Extract the (x, y) coordinate from the center of the cell holding the provided text.  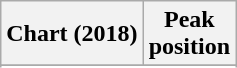
Chart (2018) (72, 34)
Peak position (189, 34)
